From the cell containing the given text, extract its center point as (X, Y) coordinate. 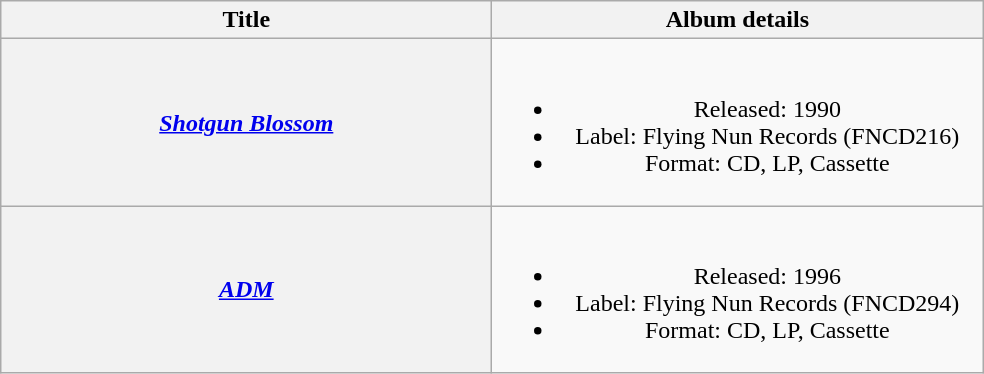
Album details (738, 20)
Released: 1996Label: Flying Nun Records (FNCD294)Format: CD, LP, Cassette (738, 290)
ADM (246, 290)
Released: 1990Label: Flying Nun Records (FNCD216)Format: CD, LP, Cassette (738, 122)
Shotgun Blossom (246, 122)
Title (246, 20)
